Pinpoint the cell where the given text exists, returning its [x, y] midpoint coordinate. 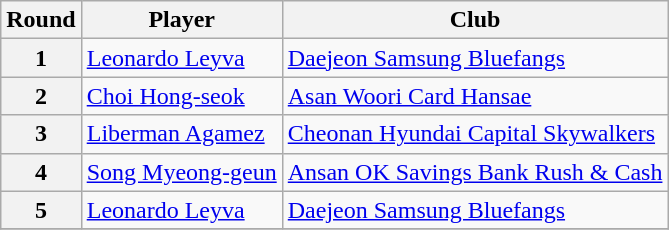
Club [475, 20]
2 [41, 96]
Round [41, 20]
Asan Woori Card Hansae [475, 96]
5 [41, 210]
Liberman Agamez [182, 134]
Ansan OK Savings Bank Rush & Cash [475, 172]
1 [41, 58]
3 [41, 134]
Choi Hong-seok [182, 96]
4 [41, 172]
Song Myeong-geun [182, 172]
Cheonan Hyundai Capital Skywalkers [475, 134]
Player [182, 20]
